Output the [X, Y] coordinate of the center of the cell containing the given text.  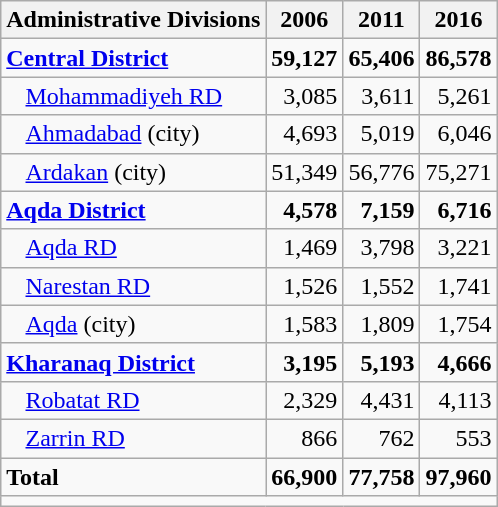
6,716 [458, 210]
56,776 [382, 172]
3,798 [382, 248]
Mohammadiyeh RD [134, 96]
3,195 [304, 362]
1,552 [382, 286]
2,329 [304, 400]
3,221 [458, 248]
1,583 [304, 324]
Total [134, 477]
97,960 [458, 477]
1,809 [382, 324]
3,611 [382, 96]
2006 [304, 20]
5,019 [382, 134]
86,578 [458, 58]
1,526 [304, 286]
1,754 [458, 324]
1,469 [304, 248]
3,085 [304, 96]
4,578 [304, 210]
Administrative Divisions [134, 20]
4,113 [458, 400]
7,159 [382, 210]
5,193 [382, 362]
65,406 [382, 58]
Aqda District [134, 210]
762 [382, 438]
1,741 [458, 286]
Narestan RD [134, 286]
4,431 [382, 400]
6,046 [458, 134]
Kharanaq District [134, 362]
Ardakan (city) [134, 172]
Robatat RD [134, 400]
Central District [134, 58]
Aqda RD [134, 248]
4,693 [304, 134]
Ahmadabad (city) [134, 134]
2016 [458, 20]
5,261 [458, 96]
4,666 [458, 362]
66,900 [304, 477]
Aqda (city) [134, 324]
Zarrin RD [134, 438]
59,127 [304, 58]
866 [304, 438]
51,349 [304, 172]
2011 [382, 20]
553 [458, 438]
75,271 [458, 172]
77,758 [382, 477]
